Search for the cell housing the specified text and yield its (X, Y) center coordinate. 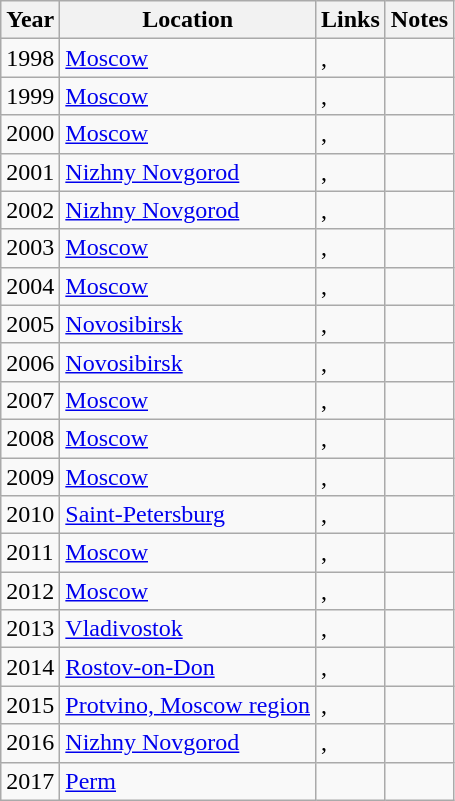
Location (188, 20)
2008 (30, 438)
Protvino, Moscow region (188, 705)
2006 (30, 362)
Vladivostok (188, 629)
Notes (419, 20)
2001 (30, 172)
Rostov-on-Don (188, 667)
2005 (30, 324)
2012 (30, 591)
2013 (30, 629)
2011 (30, 553)
2010 (30, 515)
1998 (30, 58)
2015 (30, 705)
Links (351, 20)
Year (30, 20)
Perm (188, 781)
2014 (30, 667)
2000 (30, 134)
2003 (30, 248)
1999 (30, 96)
2007 (30, 400)
2002 (30, 210)
Saint-Petersburg (188, 515)
2016 (30, 743)
2017 (30, 781)
2004 (30, 286)
2009 (30, 477)
